From the cell containing the given text, extract its center point as (X, Y) coordinate. 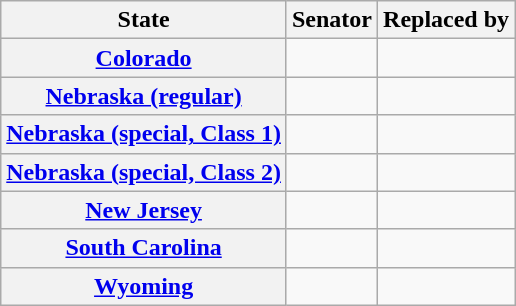
Replaced by (446, 20)
Colorado (144, 58)
Senator (332, 20)
Nebraska (regular) (144, 96)
State (144, 20)
Nebraska (special, Class 1) (144, 134)
New Jersey (144, 210)
Wyoming (144, 286)
South Carolina (144, 248)
Nebraska (special, Class 2) (144, 172)
